Output the [X, Y] coordinate of the center of the cell containing the given text.  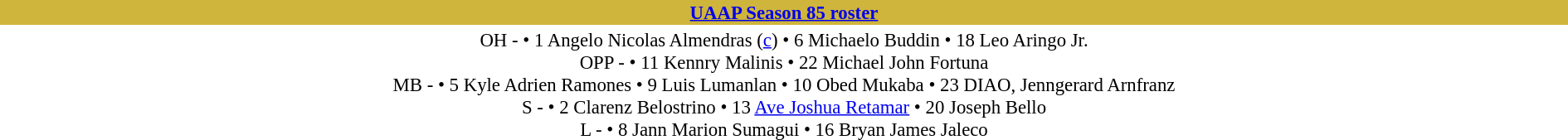
UAAP Season 85 roster [784, 12]
